From the cell containing the given text, extract its center point as (x, y) coordinate. 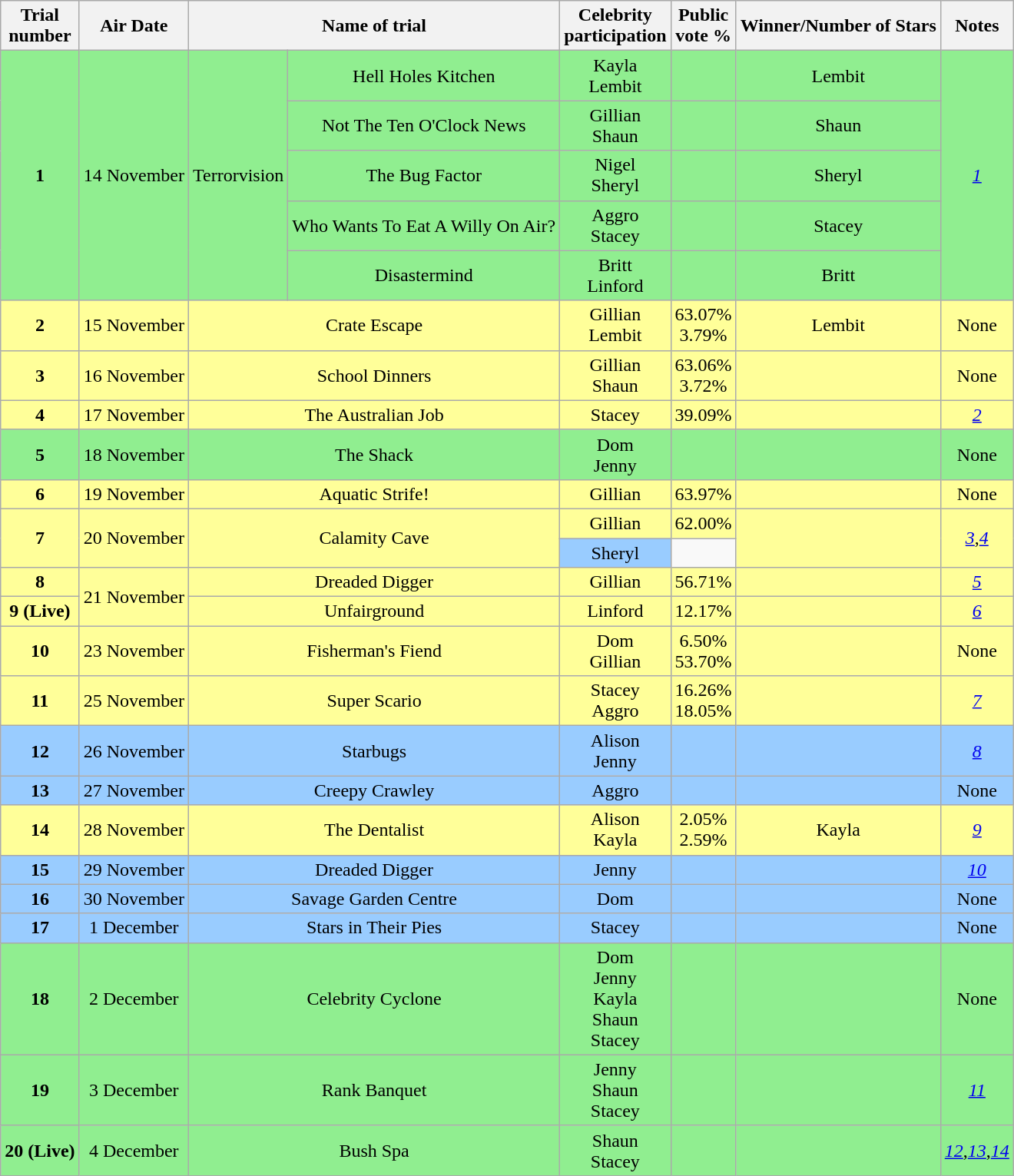
63.97% (704, 494)
BrittLinford (615, 275)
Terrorvision (238, 175)
AggroStacey (615, 226)
14 (40, 830)
Gillian Shaun (615, 375)
GillianShaun (615, 126)
Fisherman's Fiend (373, 651)
16 (40, 899)
62.00% (704, 523)
DomGillian (615, 651)
Not The Ten O'Clock News (424, 126)
The Shack (373, 455)
2.05%2.59% (704, 830)
3,4 (977, 538)
12 (40, 751)
Savage Garden Centre (373, 899)
25 November (134, 701)
20 November (134, 538)
Air Date (134, 26)
Publicvote % (704, 26)
9 (Live) (40, 611)
18 November (134, 455)
Rank Banquet (373, 1090)
Linford (615, 611)
Dom Jenny (615, 455)
63.07%3.79% (704, 326)
Disastermind (424, 275)
Aggro (615, 790)
12,13,14 (977, 1151)
13 (40, 790)
9 (977, 830)
Hell Holes Kitchen (424, 75)
30 November (134, 899)
12.17% (704, 611)
StaceyAggro (615, 701)
17 (40, 928)
School Dinners (373, 375)
AlisonJenny (615, 751)
3 (40, 375)
26 November (134, 751)
15 November (134, 326)
Name of trial (373, 26)
63.06%3.72% (704, 375)
Bush Spa (373, 1151)
2 December (134, 999)
Unfairground (373, 611)
Aquatic Strife! (373, 494)
Jenny Shaun Stacey (615, 1090)
21 November (134, 597)
Creepy Crawley (373, 790)
Britt (838, 275)
Alison Kayla (615, 830)
Starbugs (373, 751)
23 November (134, 651)
KaylaLembit (615, 75)
28 November (134, 830)
The Australian Job (373, 415)
The Bug Factor (424, 175)
19 (40, 1090)
18 (40, 999)
1 December (134, 928)
3 December (134, 1090)
The Dentalist (373, 830)
Shaun (838, 126)
17 November (134, 415)
16 November (134, 375)
4 December (134, 1151)
39.09% (704, 415)
Dom (615, 899)
19 November (134, 494)
Crate Escape (373, 326)
29 November (134, 870)
Kayla (838, 830)
15 (40, 870)
27 November (134, 790)
NigelSheryl (615, 175)
6.50%53.70% (704, 651)
Super Scario (373, 701)
Trialnumber (40, 26)
14 November (134, 175)
Celebrity Cyclone (373, 999)
56.71% (704, 582)
4 (40, 415)
Celebrityparticipation (615, 26)
Who Wants To Eat A Willy On Air? (424, 226)
GillianLembit (615, 326)
Shaun Stacey (615, 1151)
Stars in Their Pies (373, 928)
20 (Live) (40, 1151)
16.26%18.05% (704, 701)
Calamity Cave (373, 538)
Jenny (615, 870)
Winner/Number of Stars (838, 26)
Dom Jenny Kayla Shaun Stacey (615, 999)
Notes (977, 26)
